Extract the (X, Y) coordinate from the center of the cell holding the provided text.  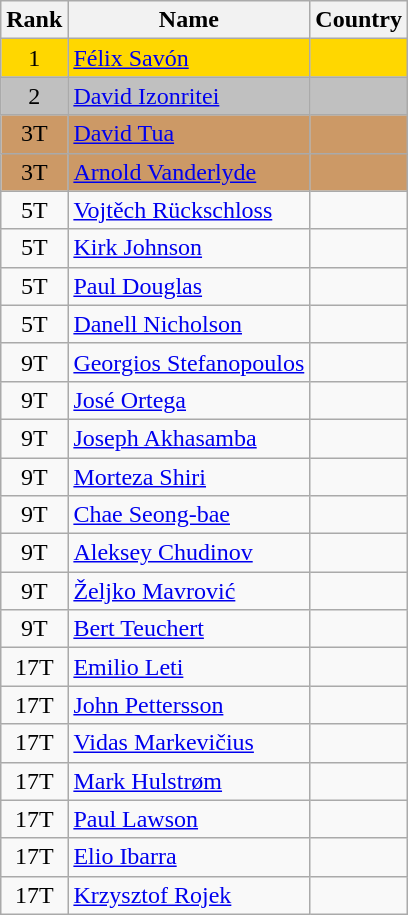
Vidas Markevičius (189, 743)
Aleksey Chudinov (189, 553)
Željko Mavrović (189, 591)
Krzysztof Rojek (189, 895)
Joseph Akhasamba (189, 438)
2 (34, 96)
Danell Nicholson (189, 324)
Chae Seong-bae (189, 515)
Name (189, 20)
1 (34, 58)
David Tua (189, 134)
Arnold Vanderlyde (189, 172)
Paul Lawson (189, 819)
David Izonritei (189, 96)
Vojtěch Rückschloss (189, 210)
Mark Hulstrøm (189, 781)
Rank (34, 20)
Morteza Shiri (189, 477)
John Pettersson (189, 705)
Bert Teuchert (189, 629)
Kirk Johnson (189, 248)
Elio Ibarra (189, 857)
Emilio Leti (189, 667)
Country (359, 20)
Félix Savón (189, 58)
José Ortega (189, 400)
Paul Douglas (189, 286)
Georgios Stefanopoulos (189, 362)
